Locate the cell with the specified text and output its [x, y] center coordinate. 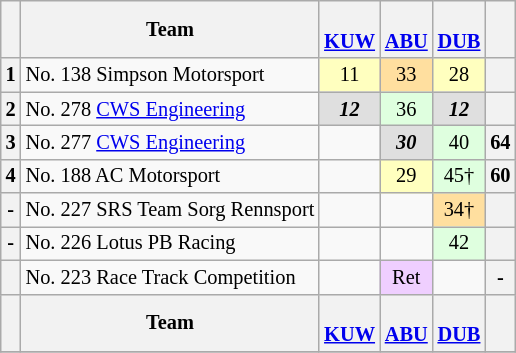
No. 227 SRS Team Sorg Rennsport [170, 210]
42 [460, 243]
60 [500, 176]
45† [460, 176]
1 [11, 75]
36 [406, 109]
34† [460, 210]
64 [500, 142]
33 [406, 75]
11 [350, 75]
28 [460, 75]
29 [406, 176]
No. 188 AC Motorsport [170, 176]
30 [406, 142]
No. 226 Lotus PB Racing [170, 243]
4 [11, 176]
No. 277 CWS Engineering [170, 142]
Ret [406, 277]
No. 278 CWS Engineering [170, 109]
No. 138 Simpson Motorsport [170, 75]
40 [460, 142]
2 [11, 109]
No. 223 Race Track Competition [170, 277]
3 [11, 142]
